Return [x, y] of the center of cell containing provided text 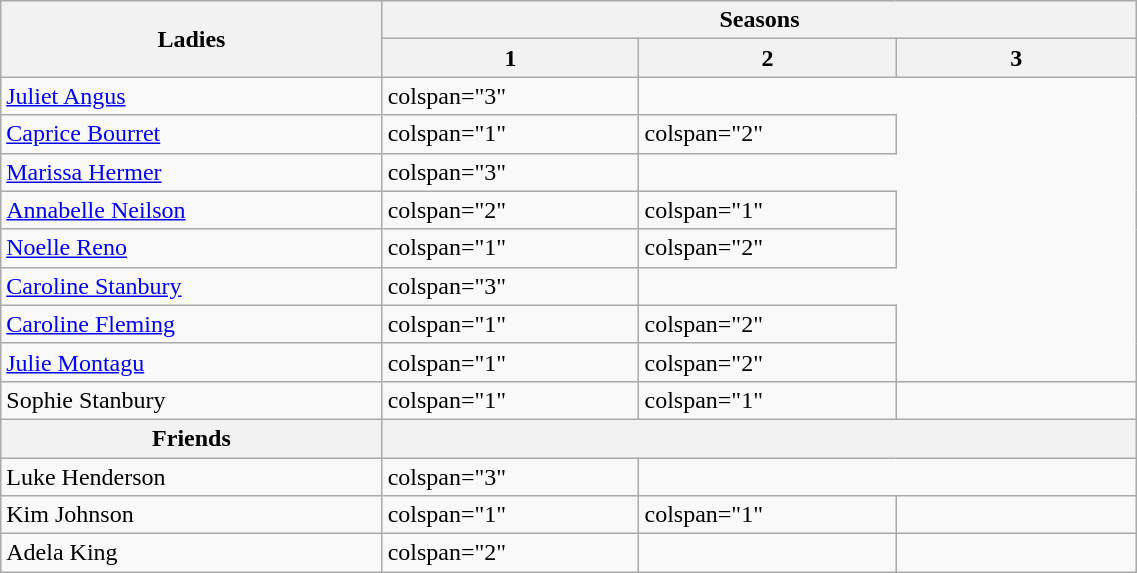
Ladies [192, 39]
Adela King [192, 553]
Julie Montagu [192, 362]
Luke Henderson [192, 477]
Marissa Hermer [192, 172]
Friends [192, 438]
3 [1016, 58]
Sophie Stanbury [192, 400]
Annabelle Neilson [192, 210]
Caroline Stanbury [192, 286]
Noelle Reno [192, 248]
Caroline Fleming [192, 324]
2 [768, 58]
Juliet Angus [192, 96]
Kim Johnson [192, 515]
Caprice Bourret [192, 134]
1 [510, 58]
Seasons [760, 20]
